From the cell containing the given text, extract its center point as [X, Y] coordinate. 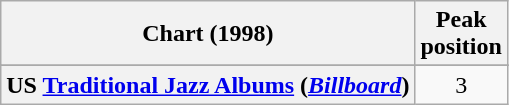
US Traditional Jazz Albums (Billboard) [208, 85]
Peakposition [461, 34]
Chart (1998) [208, 34]
3 [461, 85]
